Identify which cell holds the provided text, then report its (x, y) central coordinate. 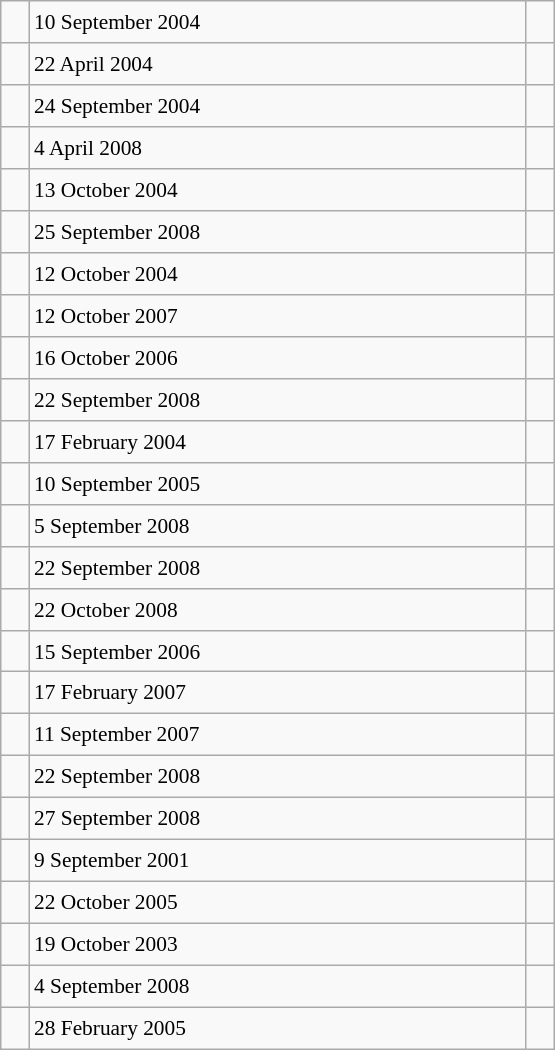
9 September 2001 (278, 861)
12 October 2007 (278, 316)
24 September 2004 (278, 106)
17 February 2004 (278, 441)
15 September 2006 (278, 651)
10 September 2005 (278, 483)
4 September 2008 (278, 986)
28 February 2005 (278, 1028)
22 October 2005 (278, 903)
17 February 2007 (278, 693)
22 October 2008 (278, 609)
11 September 2007 (278, 735)
27 September 2008 (278, 819)
4 April 2008 (278, 148)
25 September 2008 (278, 232)
12 October 2004 (278, 274)
19 October 2003 (278, 945)
22 April 2004 (278, 64)
5 September 2008 (278, 525)
16 October 2006 (278, 358)
10 September 2004 (278, 22)
13 October 2004 (278, 190)
